Scan for the cell matching the given text and deliver its [X, Y] coordinate at center. 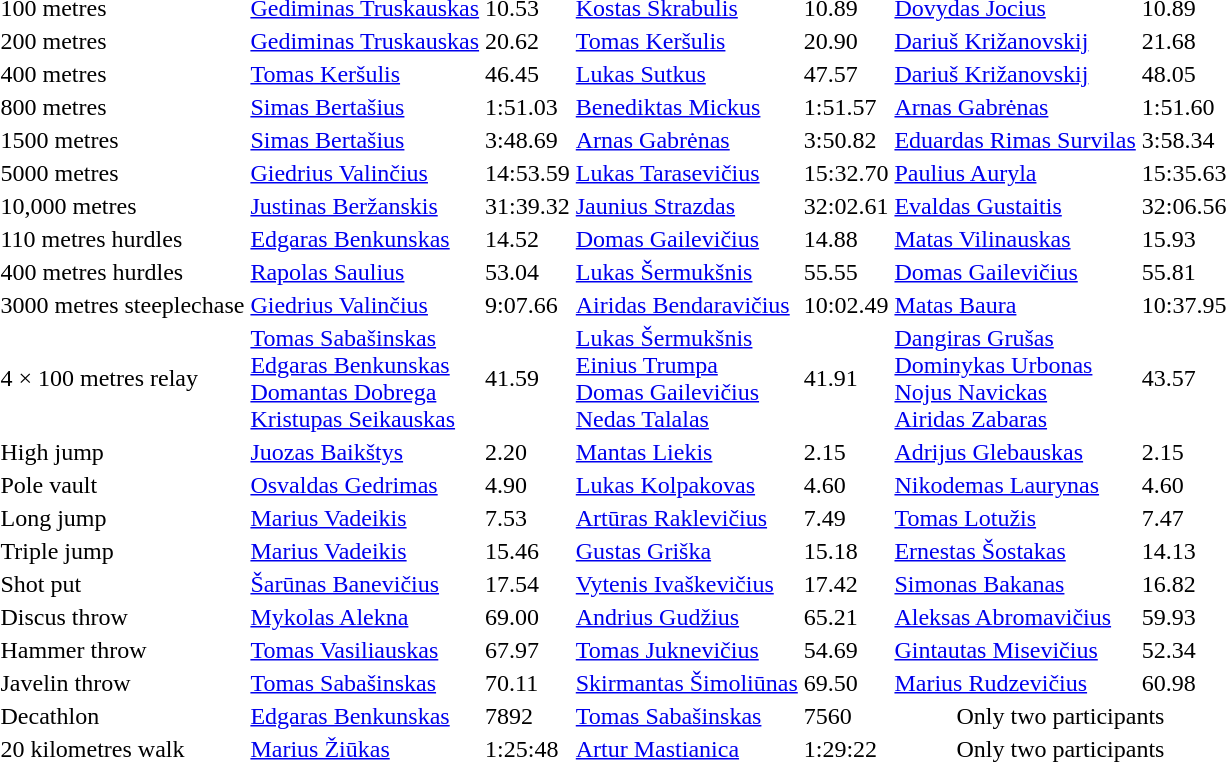
Ernestas Šostakas [1015, 551]
7.49 [846, 518]
Artūras Raklevičius [686, 518]
Simonas Bakanas [1015, 584]
Paulius Auryla [1015, 173]
Benediktas Mickus [686, 107]
Matas Vilinauskas [1015, 239]
1:51.57 [846, 107]
Vytenis Ivaškevičius [686, 584]
15.18 [846, 551]
14.52 [528, 239]
3:48.69 [528, 140]
15:32.70 [846, 173]
Adrijus Glebauskas [1015, 452]
14:53.59 [528, 173]
Lukas Šermukšnis [686, 272]
7892 [528, 716]
17.54 [528, 584]
69.50 [846, 683]
70.11 [528, 683]
41.59 [528, 378]
54.69 [846, 650]
31:39.32 [528, 206]
Tomas SabašinskasEdgaras BenkunskasDomantas DobregaKristupas Seikauskas [365, 378]
65.21 [846, 617]
55.55 [846, 272]
Rapolas Saulius [365, 272]
Lukas Tarasevičius [686, 173]
47.57 [846, 74]
53.04 [528, 272]
2.15 [846, 452]
7.53 [528, 518]
Dangiras GrušasDominykas UrbonasNojus NavickasAiridas Zabaras [1015, 378]
Osvaldas Gedrimas [365, 485]
69.00 [528, 617]
7560 [846, 716]
Juozas Baikštys [365, 452]
Tomas Lotužis [1015, 518]
Nikodemas Laurynas [1015, 485]
Airidas Bendaravičius [686, 305]
32:02.61 [846, 206]
46.45 [528, 74]
Gintautas Misevičius [1015, 650]
Tomas Juknevičius [686, 650]
Lukas Sutkus [686, 74]
Aleksas Abromavičius [1015, 617]
10:02.49 [846, 305]
Andrius Gudžius [686, 617]
Matas Baura [1015, 305]
Lukas ŠermukšnisEinius TrumpaDomas GailevičiusNedas Talalas [686, 378]
41.91 [846, 378]
4.90 [528, 485]
20.90 [846, 41]
Evaldas Gustaitis [1015, 206]
Lukas Kolpakovas [686, 485]
20.62 [528, 41]
Tomas Vasiliauskas [365, 650]
Jaunius Strazdas [686, 206]
Gustas Griška [686, 551]
Skirmantas Šimoliūnas [686, 683]
17.42 [846, 584]
15.46 [528, 551]
Eduardas Rimas Survilas [1015, 140]
Mykolas Alekna [365, 617]
Gediminas Truskauskas [365, 41]
Justinas Beržanskis [365, 206]
Mantas Liekis [686, 452]
67.97 [528, 650]
2.20 [528, 452]
14.88 [846, 239]
9:07.66 [528, 305]
1:51.03 [528, 107]
3:50.82 [846, 140]
4.60 [846, 485]
Marius Rudzevičius [1015, 683]
Šarūnas Banevičius [365, 584]
